Output the (X, Y) coordinate of the center of the cell containing the given text.  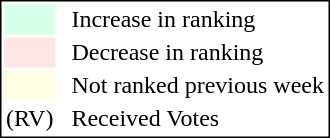
Received Votes (198, 119)
(RV) (29, 119)
Increase in ranking (198, 19)
Not ranked previous week (198, 85)
Decrease in ranking (198, 53)
